Scan for the cell matching the given text and deliver its (X, Y) coordinate at center. 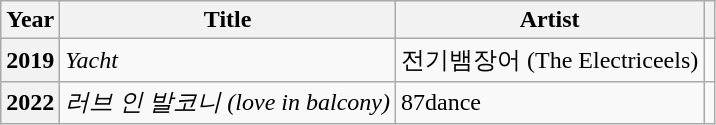
87dance (549, 102)
전기뱀장어 (The Electriceels) (549, 60)
2019 (30, 60)
Yacht (228, 60)
Artist (549, 20)
Title (228, 20)
2022 (30, 102)
러브 인 발코니 (love in balcony) (228, 102)
Year (30, 20)
